Return (x, y) of the center of cell containing provided text 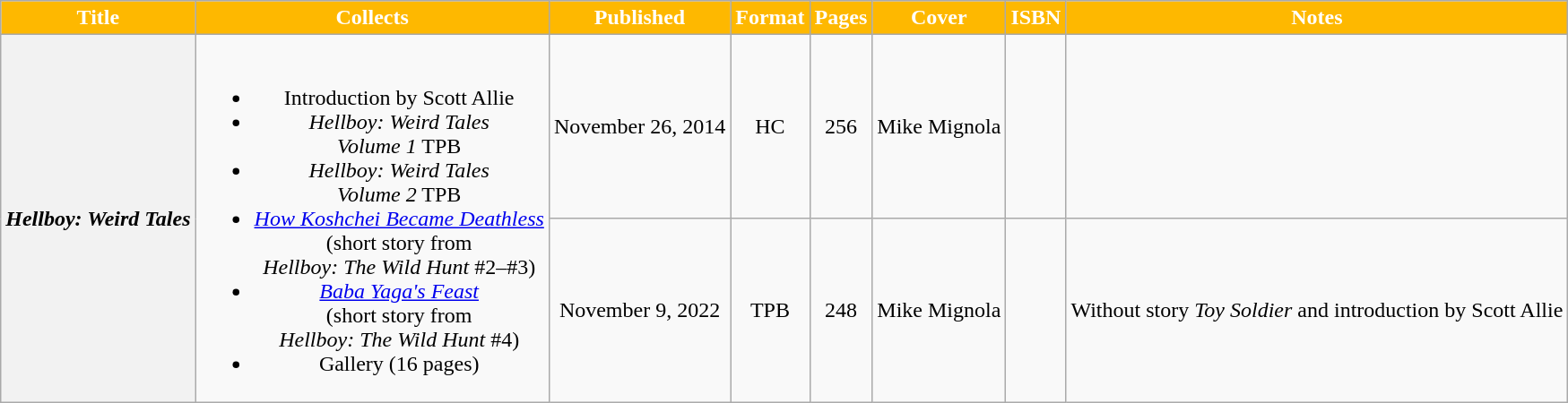
Pages (841, 18)
ISBN (1036, 18)
Hellboy: Weird Tales (99, 219)
Cover (940, 18)
Title (99, 18)
November 9, 2022 (639, 310)
Format (770, 18)
256 (841, 127)
Without story Toy Soldier and introduction by Scott Allie (1317, 310)
248 (841, 310)
HC (770, 127)
Published (639, 18)
November 26, 2014 (639, 127)
TPB (770, 310)
Collects (372, 18)
Notes (1317, 18)
